Find where the given text appears and provide that cell's center as (X, Y) coordinate. 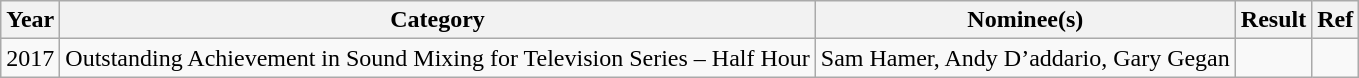
Sam Hamer, Andy D’addario, Gary Gegan (1025, 58)
2017 (30, 58)
Result (1273, 20)
Year (30, 20)
Nominee(s) (1025, 20)
Ref (1336, 20)
Outstanding Achievement in Sound Mixing for Television Series – Half Hour (438, 58)
Category (438, 20)
